Pinpoint the cell where the given text exists, returning its (X, Y) midpoint coordinate. 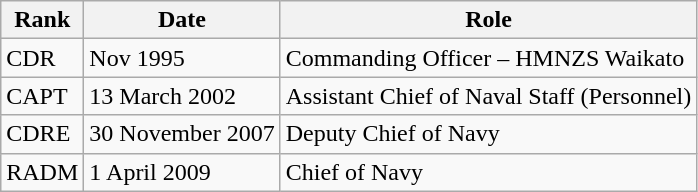
Rank (42, 20)
Role (488, 20)
CDRE (42, 134)
30 November 2007 (182, 134)
13 March 2002 (182, 96)
Commanding Officer – HMNZS Waikato (488, 58)
Chief of Navy (488, 172)
Deputy Chief of Navy (488, 134)
Date (182, 20)
1 April 2009 (182, 172)
CAPT (42, 96)
Nov 1995 (182, 58)
RADM (42, 172)
Assistant Chief of Naval Staff (Personnel) (488, 96)
CDR (42, 58)
